Pinpoint the cell where the given text exists, returning its (X, Y) midpoint coordinate. 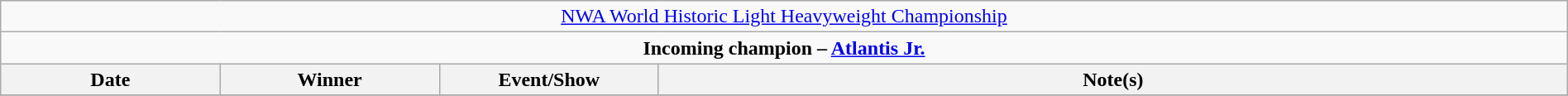
NWA World Historic Light Heavyweight Championship (784, 17)
Incoming champion – Atlantis Jr. (784, 48)
Note(s) (1113, 79)
Event/Show (549, 79)
Winner (329, 79)
Date (111, 79)
